Scan for the cell matching the given text and deliver its (X, Y) coordinate at center. 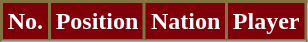
Nation (186, 22)
Position (96, 22)
No. (26, 22)
Player (266, 22)
